From the cell containing the given text, extract its center point as [X, Y] coordinate. 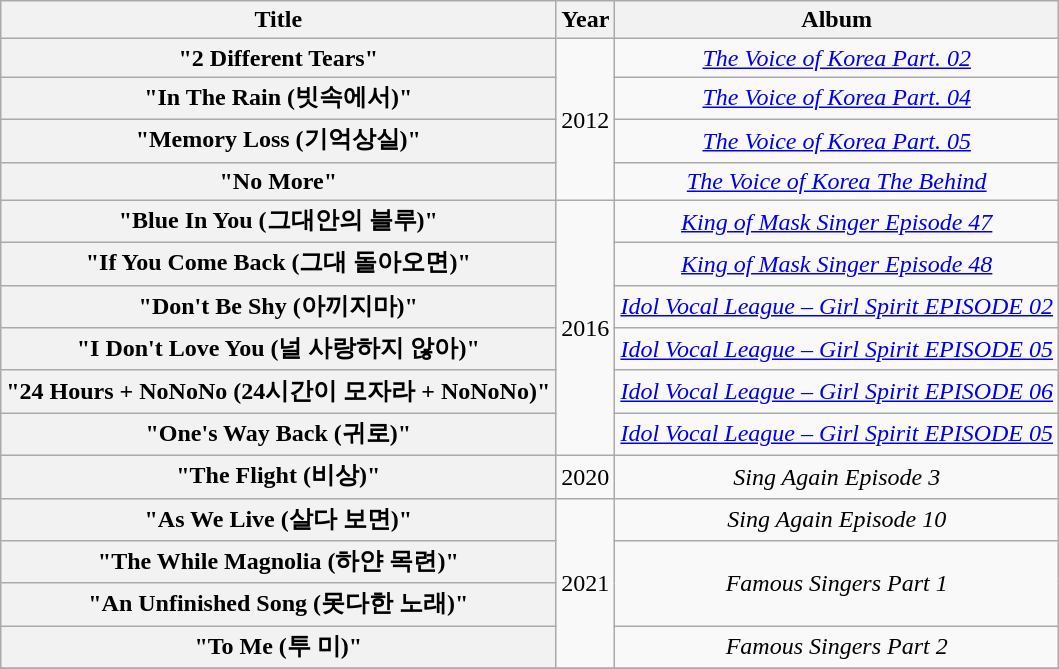
"To Me (투 미)" [278, 648]
2021 [586, 583]
"24 Hours + NoNoNo (24시간이 모자라 + NoNoNo)" [278, 392]
2020 [586, 476]
Year [586, 20]
"The While Magnolia (하얀 목련)" [278, 562]
"Blue In You (그대안의 블루)" [278, 222]
The Voice of Korea Part. 05 [837, 140]
"Memory Loss (기억상실)" [278, 140]
2016 [586, 328]
"I Don't Love You (널 사랑하지 않아)" [278, 350]
King of Mask Singer Episode 48 [837, 264]
"Don't Be Shy (아끼지마)" [278, 306]
Title [278, 20]
"One's Way Back (귀로)" [278, 434]
"2 Different Tears" [278, 58]
"In The Rain (빗속에서)" [278, 98]
King of Mask Singer Episode 47 [837, 222]
Idol Vocal League – Girl Spirit EPISODE 02 [837, 306]
Famous Singers Part 1 [837, 584]
"As We Live (살다 보면)" [278, 520]
2012 [586, 120]
The Voice of Korea The Behind [837, 181]
Album [837, 20]
The Voice of Korea Part. 04 [837, 98]
Idol Vocal League – Girl Spirit EPISODE 06 [837, 392]
"The Flight (비상)" [278, 476]
Sing Again Episode 3 [837, 476]
Famous Singers Part 2 [837, 648]
"If You Come Back (그대 돌아오면)" [278, 264]
The Voice of Korea Part. 02 [837, 58]
"No More" [278, 181]
"An Unfinished Song (못다한 노래)" [278, 604]
Sing Again Episode 10 [837, 520]
